Extract the (X, Y) coordinate from the center of the cell holding the provided text.  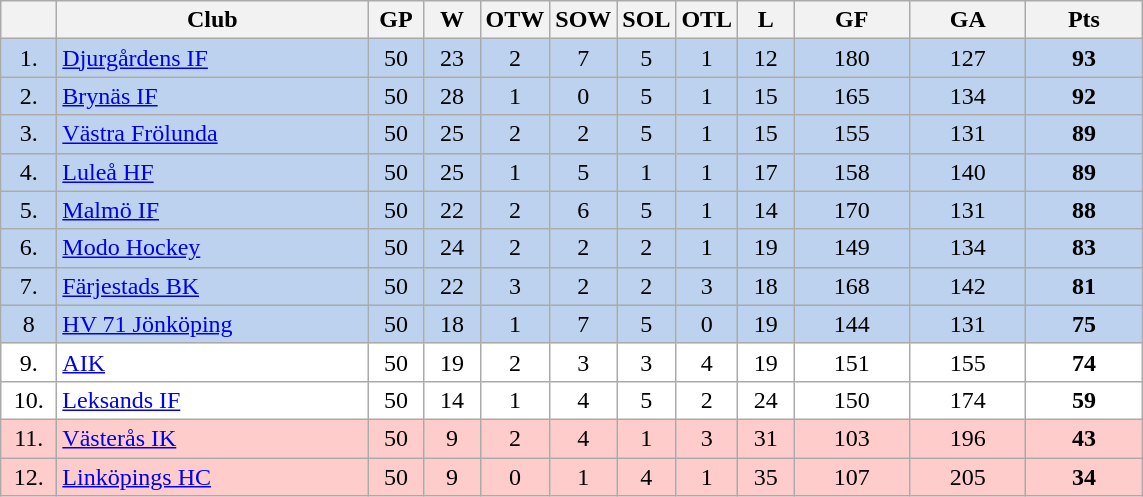
158 (852, 172)
OTW (515, 20)
28 (452, 96)
149 (852, 248)
59 (1084, 400)
5. (29, 210)
34 (1084, 477)
7. (29, 286)
140 (968, 172)
31 (766, 438)
196 (968, 438)
OTL (707, 20)
103 (852, 438)
205 (968, 477)
Västerås IK (212, 438)
SOW (584, 20)
107 (852, 477)
L (766, 20)
GF (852, 20)
4. (29, 172)
170 (852, 210)
93 (1084, 58)
142 (968, 286)
9. (29, 362)
Club (212, 20)
83 (1084, 248)
17 (766, 172)
35 (766, 477)
165 (852, 96)
Pts (1084, 20)
6 (584, 210)
GP (396, 20)
81 (1084, 286)
Brynäs IF (212, 96)
SOL (646, 20)
Leksands IF (212, 400)
Malmö IF (212, 210)
AIK (212, 362)
12. (29, 477)
180 (852, 58)
Linköpings HC (212, 477)
Modo Hockey (212, 248)
43 (1084, 438)
168 (852, 286)
12 (766, 58)
1. (29, 58)
W (452, 20)
74 (1084, 362)
Färjestads BK (212, 286)
174 (968, 400)
Luleå HF (212, 172)
10. (29, 400)
151 (852, 362)
2. (29, 96)
Djurgårdens IF (212, 58)
127 (968, 58)
8 (29, 324)
GA (968, 20)
144 (852, 324)
6. (29, 248)
HV 71 Jönköping (212, 324)
Västra Frölunda (212, 134)
92 (1084, 96)
88 (1084, 210)
3. (29, 134)
23 (452, 58)
150 (852, 400)
75 (1084, 324)
11. (29, 438)
